Determine the [X, Y] coordinate at the center of the cell enclosing the given text.  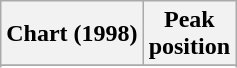
Chart (1998) [72, 34]
Peakposition [189, 34]
